Identify which cell holds the provided text, then report its [X, Y] central coordinate. 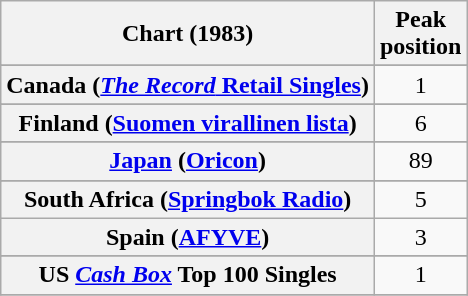
Japan (Oricon) [188, 161]
5 [420, 199]
Chart (1983) [188, 34]
Canada (The Record Retail Singles) [188, 85]
Spain (AFYVE) [188, 237]
Finland (Suomen virallinen lista) [188, 123]
89 [420, 161]
South Africa (Springbok Radio) [188, 199]
Peakposition [420, 34]
6 [420, 123]
US Cash Box Top 100 Singles [188, 275]
3 [420, 237]
